Return [X, Y] of the center of cell containing provided text 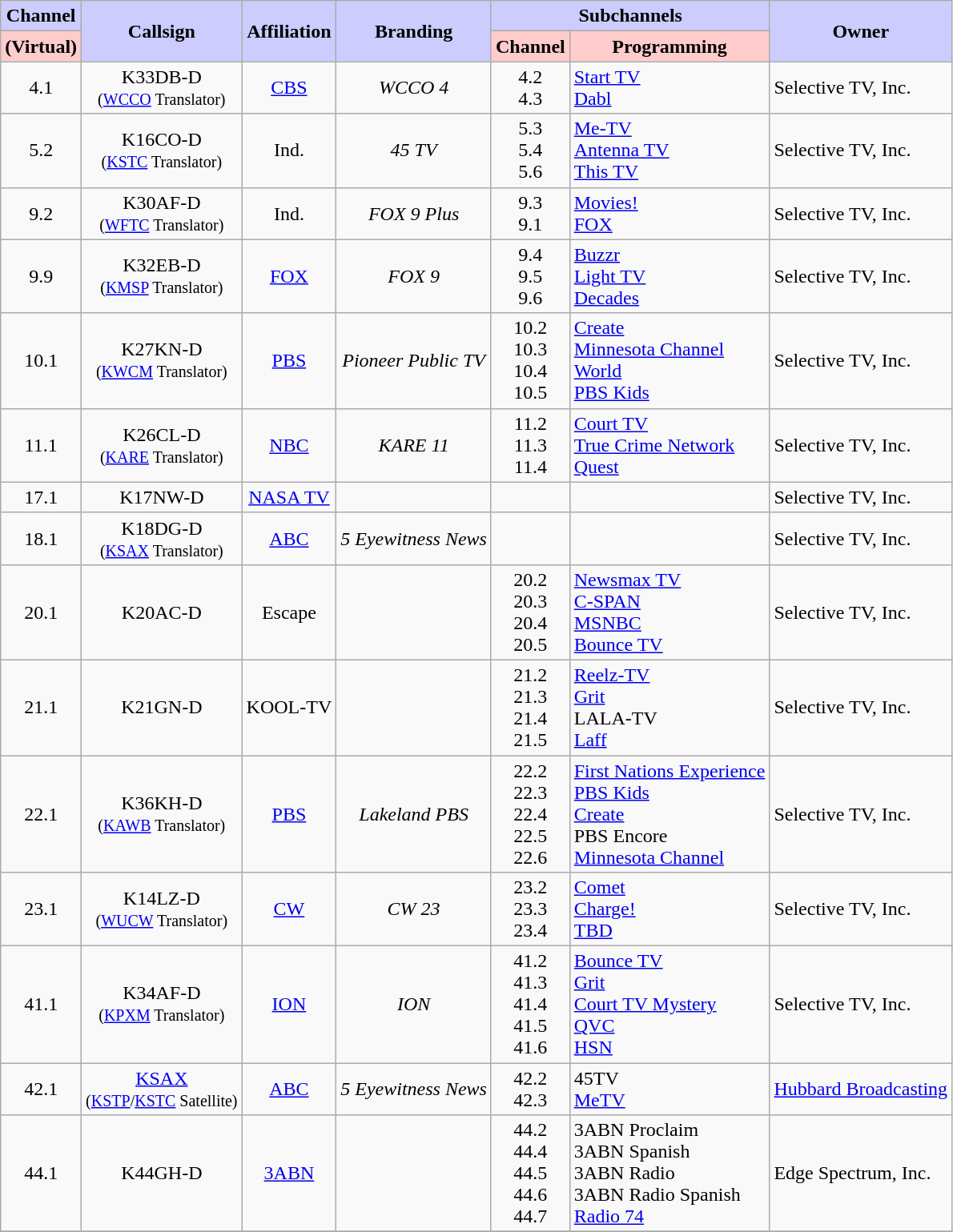
First Nations ExperiencePBS KidsCreatePBS EncoreMinnesota Channel [670, 814]
CometCharge!TBD [670, 909]
3ABN [289, 1174]
9.49.59.6 [530, 276]
Edge Spectrum, Inc. [861, 1174]
CW 23 [414, 909]
10.210.310.410.5 [530, 360]
K21GN-D [162, 708]
K17NW-D [162, 497]
FOX 9 Plus [414, 213]
KOOL-TV [289, 708]
CBS [289, 88]
Owner [861, 31]
22.1 [42, 814]
23.1 [42, 909]
Lakeland PBS [414, 814]
K34AF-D(KPXM Translator) [162, 1005]
K33DB-D(WCCO Translator) [162, 88]
K36KH-D(KAWB Translator) [162, 814]
K16CO-D(KSTC Translator) [162, 150]
9.9 [42, 276]
Subchannels [629, 16]
Start TVDabl [670, 88]
(Virtual) [42, 46]
FOX [289, 276]
9.2 [42, 213]
K32EB-D(KMSP Translator) [162, 276]
20.220.320.420.5 [530, 612]
Affiliation [289, 31]
9.39.1 [530, 213]
Court TVTrue Crime NetworkQuest [670, 445]
KARE 11 [414, 445]
NASA TV [289, 497]
Newsmax TVC-SPANMSNBCBounce TV [670, 612]
Callsign [162, 31]
45 TV [414, 150]
21.1 [42, 708]
K20AC-D [162, 612]
BuzzrLight TVDecades [670, 276]
22.222.322.422.522.6 [530, 814]
23.223.323.4 [530, 909]
Programming [670, 46]
WCCO 4 [414, 88]
K27KN-D(KWCM Translator) [162, 360]
K44GH-D [162, 1174]
Pioneer Public TV [414, 360]
CW [289, 909]
K18DG-D(KSAX Translator) [162, 538]
44.1 [42, 1174]
21.221.321.421.5 [530, 708]
42.242.3 [530, 1089]
FOX 9 [414, 276]
17.1 [42, 497]
Reelz-TVGritLALA-TVLaff [670, 708]
Me-TVAntenna TVThis TV [670, 150]
18.1 [42, 538]
11.1 [42, 445]
Branding [414, 31]
Movies!FOX [670, 213]
NBC [289, 445]
45TVMeTV [670, 1089]
42.1 [42, 1089]
11.211.311.4 [530, 445]
Hubbard Broadcasting [861, 1089]
5.35.45.6 [530, 150]
Bounce TVGritCourt TV MysteryQVCHSN [670, 1005]
10.1 [42, 360]
20.1 [42, 612]
KSAX(KSTP/KSTC Satellite) [162, 1089]
CreateMinnesota ChannelWorldPBS Kids [670, 360]
3ABN Proclaim3ABN Spanish3ABN Radio3ABN Radio SpanishRadio 74 [670, 1174]
41.1 [42, 1005]
4.24.3 [530, 88]
K14LZ-D(WUCW Translator) [162, 909]
44.244.444.544.644.7 [530, 1174]
K26CL-D(KARE Translator) [162, 445]
4.1 [42, 88]
Escape [289, 612]
K30AF-D(WFTC Translator) [162, 213]
41.241.341.4 41.541.6 [530, 1005]
5.2 [42, 150]
